Determine the (x, y) coordinate at the center of the cell enclosing the given text.  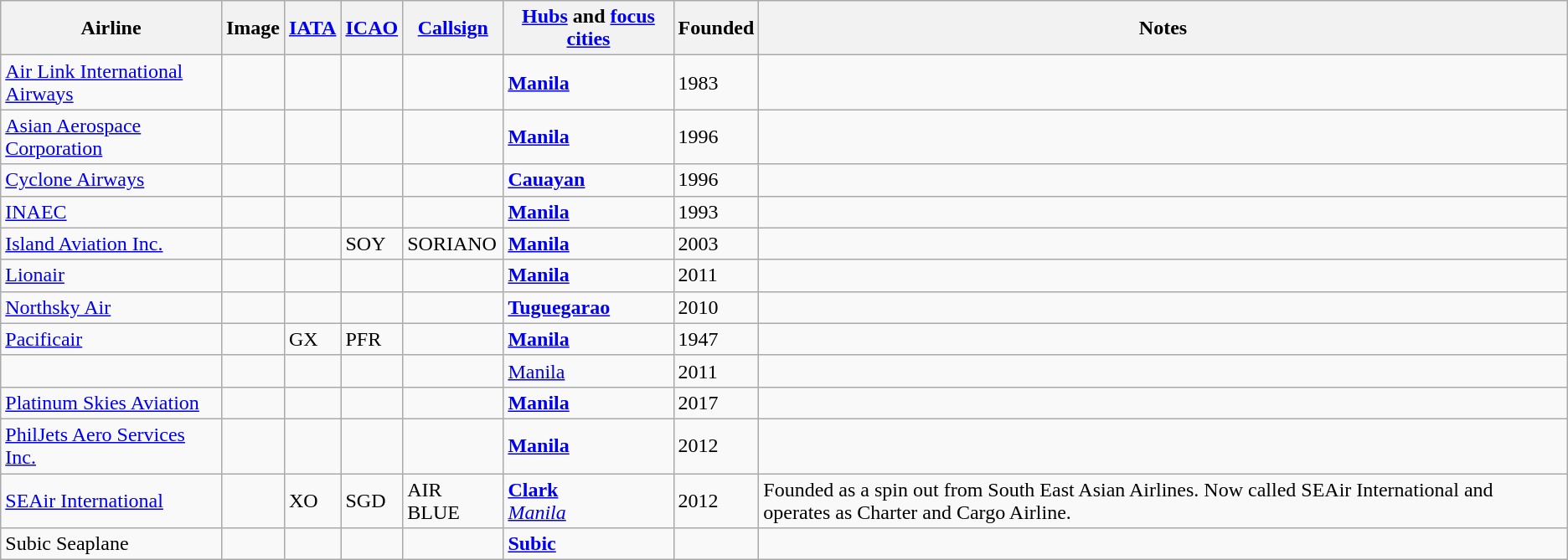
IATA (312, 28)
Cyclone Airways (111, 180)
GX (312, 339)
SGD (372, 501)
Cauayan (588, 180)
Lionair (111, 275)
PFR (372, 339)
Subic Seaplane (111, 544)
Platinum Skies Aviation (111, 403)
XO (312, 501)
SORIANO (453, 244)
Pacificair (111, 339)
1993 (716, 212)
Hubs and focus cities (588, 28)
1947 (716, 339)
Image (253, 28)
Notes (1163, 28)
Air Link International Airways (111, 82)
AIR BLUE (453, 501)
1983 (716, 82)
Island Aviation Inc. (111, 244)
Northsky Air (111, 307)
SEAir International (111, 501)
Founded as a spin out from South East Asian Airlines. Now called SEAir International and operates as Charter and Cargo Airline. (1163, 501)
Callsign (453, 28)
Asian Aerospace Corporation (111, 137)
Founded (716, 28)
2017 (716, 403)
SOY (372, 244)
PhilJets Aero Services Inc. (111, 445)
ICAO (372, 28)
ClarkManila (588, 501)
Subic (588, 544)
2010 (716, 307)
Tuguegarao (588, 307)
INAEC (111, 212)
Airline (111, 28)
2003 (716, 244)
